Extract the (x, y) coordinate from the center of the cell holding the provided text.  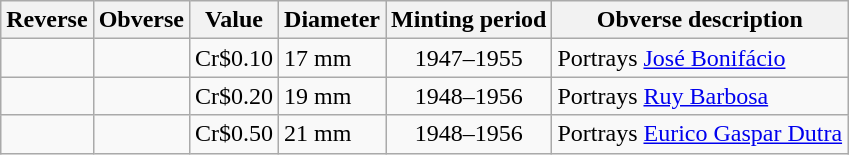
21 mm (332, 134)
1947–1955 (469, 58)
Cr$0.20 (234, 96)
17 mm (332, 58)
Value (234, 20)
Cr$0.10 (234, 58)
Portrays José Bonifácio (700, 58)
Cr$0.50 (234, 134)
Reverse (47, 20)
Obverse description (700, 20)
Obverse (141, 20)
Portrays Ruy Barbosa (700, 96)
19 mm (332, 96)
Portrays Eurico Gaspar Dutra (700, 134)
Diameter (332, 20)
Minting period (469, 20)
